Return [x, y] of the center of cell containing provided text 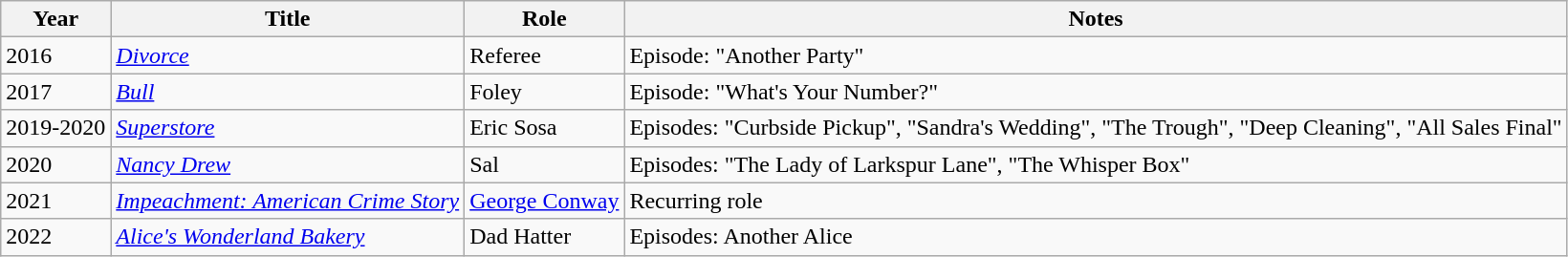
2019-2020 [55, 128]
Episodes: "Curbside Pickup", "Sandra's Wedding", "The Trough", "Deep Cleaning", "All Sales Final" [1096, 128]
2021 [55, 201]
2017 [55, 92]
Episode: "Another Party" [1096, 55]
Episode: "What's Your Number?" [1096, 92]
Eric Sosa [545, 128]
Dad Hatter [545, 237]
Sal [545, 164]
Year [55, 19]
2016 [55, 55]
George Conway [545, 201]
Role [545, 19]
Nancy Drew [288, 164]
Recurring role [1096, 201]
Bull [288, 92]
Episodes: "The Lady of Larkspur Lane", "The Whisper Box" [1096, 164]
Referee [545, 55]
Notes [1096, 19]
Foley [545, 92]
2020 [55, 164]
Impeachment: American Crime Story [288, 201]
2022 [55, 237]
Title [288, 19]
Episodes: Another Alice [1096, 237]
Alice's Wonderland Bakery [288, 237]
Divorce [288, 55]
Superstore [288, 128]
